Determine the (x, y) coordinate at the center of the cell enclosing the given text.  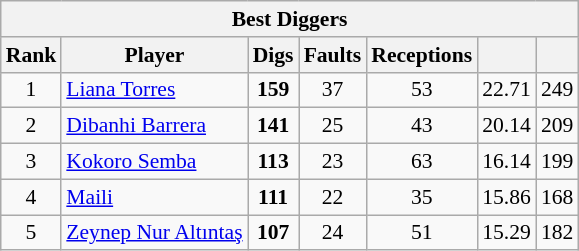
111 (274, 197)
182 (558, 233)
15.86 (506, 197)
Zeynep Nur Altıntaş (154, 233)
20.14 (506, 126)
141 (274, 126)
Player (154, 55)
35 (422, 197)
Maili (154, 197)
199 (558, 162)
Receptions (422, 55)
Rank (32, 55)
Dibanhi Barrera (154, 126)
53 (422, 90)
168 (558, 197)
16.14 (506, 162)
63 (422, 162)
1 (32, 90)
107 (274, 233)
Kokoro Semba (154, 162)
Best Diggers (290, 19)
Liana Torres (154, 90)
249 (558, 90)
25 (333, 126)
23 (333, 162)
43 (422, 126)
24 (333, 233)
Digs (274, 55)
113 (274, 162)
3 (32, 162)
4 (32, 197)
209 (558, 126)
22 (333, 197)
159 (274, 90)
15.29 (506, 233)
37 (333, 90)
22.71 (506, 90)
2 (32, 126)
5 (32, 233)
Faults (333, 55)
51 (422, 233)
